Provide the (x, y) coordinate of the cell's center where the given text is located.  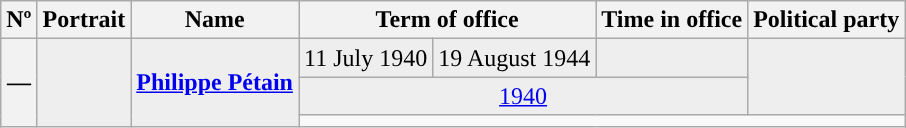
Nº (19, 20)
— (19, 82)
Time in office (672, 20)
Portrait (84, 20)
19 August 1944 (514, 58)
Name (215, 20)
Philippe Pétain (215, 82)
Political party (826, 20)
1940 (522, 96)
Term of office (446, 20)
11 July 1940 (365, 58)
